Locate the cell with the specified text and output its (X, Y) center coordinate. 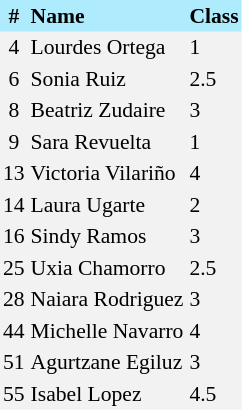
8 (14, 110)
Isabel Lopez (108, 394)
28 (14, 300)
6 (14, 79)
Victoria Vilariño (108, 174)
Sonia Ruiz (108, 79)
Naiara Rodriguez (108, 300)
# (14, 16)
Uxia Chamorro (108, 268)
16 (14, 236)
51 (14, 362)
Agurtzane Egiluz (108, 362)
Lourdes Ortega (108, 48)
4.5 (214, 394)
44 (14, 331)
Sara Revuelta (108, 142)
Class (214, 16)
14 (14, 205)
Beatriz Zudaire (108, 110)
Michelle Navarro (108, 331)
Name (108, 16)
Sindy Ramos (108, 236)
13 (14, 174)
55 (14, 394)
25 (14, 268)
2 (214, 205)
Laura Ugarte (108, 205)
9 (14, 142)
